From the cell containing the given text, extract its center point as (x, y) coordinate. 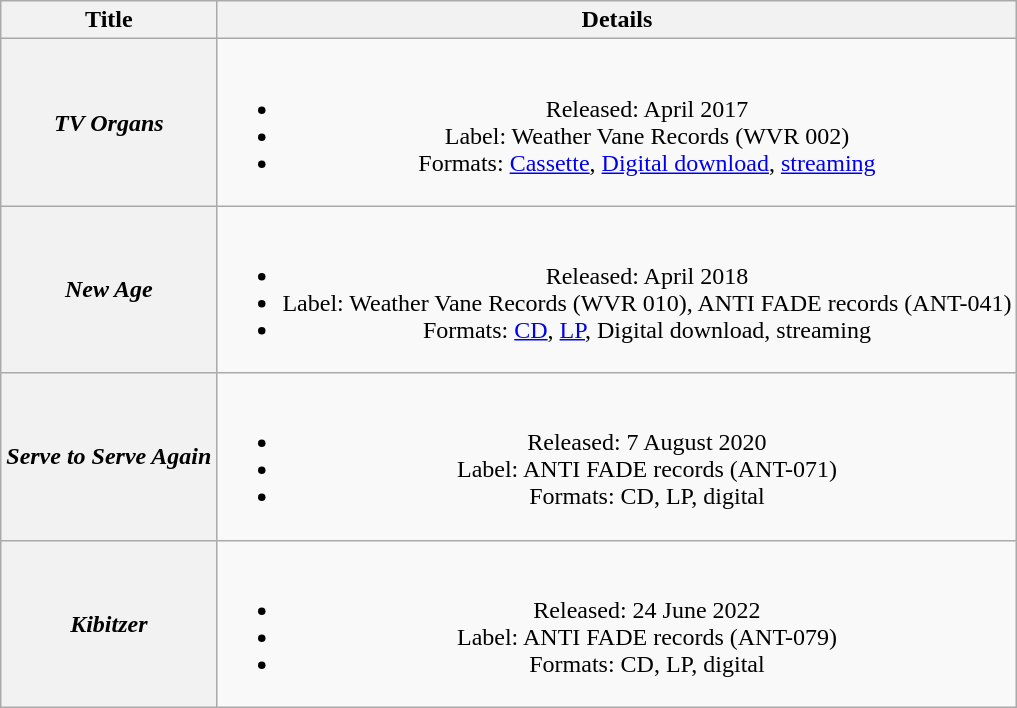
Details (617, 20)
TV Organs (109, 122)
New Age (109, 290)
Released: April 2018Label: Weather Vane Records (WVR 010), ANTI FADE records (ANT-041)Formats: CD, LP, Digital download, streaming (617, 290)
Released: April 2017Label: Weather Vane Records (WVR 002)Formats: Cassette, Digital download, streaming (617, 122)
Released: 24 June 2022Label: ANTI FADE records (ANT-079)Formats: CD, LP, digital (617, 624)
Title (109, 20)
Released: 7 August 2020Label: ANTI FADE records (ANT-071)Formats: CD, LP, digital (617, 456)
Serve to Serve Again (109, 456)
Kibitzer (109, 624)
